Extract the (x, y) coordinate from the center of the cell holding the provided text.  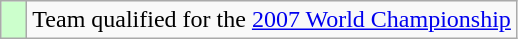
Team qualified for the 2007 World Championship (272, 20)
